Detect which cell encompasses the target text, then output its (X, Y) center coordinate. 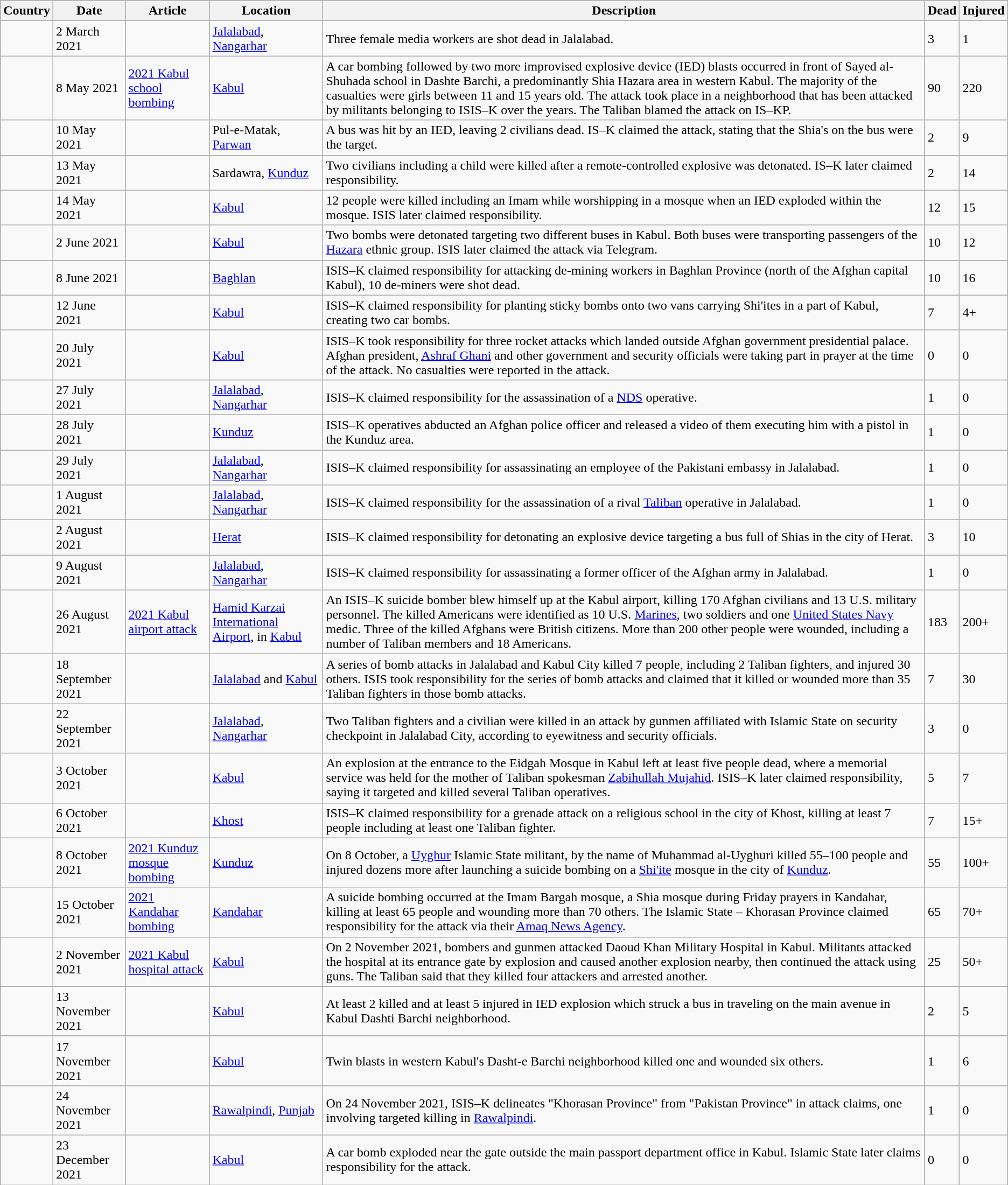
15 (983, 208)
ISIS–K claimed responsibility for the assassination of a rival Taliban operative in Jalalabad. (624, 503)
15 October 2021 (89, 912)
100+ (983, 863)
1 August 2021 (89, 503)
3 October 2021 (89, 778)
6 (983, 1061)
24 November 2021 (89, 1110)
Three female media workers are shot dead in Jalalabad. (624, 39)
22 September 2021 (89, 728)
30 (983, 679)
90 (942, 88)
2021 Kabul airport attack (167, 622)
Article (167, 11)
70+ (983, 912)
15+ (983, 821)
Herat (266, 537)
50+ (983, 962)
55 (942, 863)
25 (942, 962)
4+ (983, 312)
2 August 2021 (89, 537)
ISIS–K claimed responsibility for assassinating a former officer of the Afghan army in Jalalabad. (624, 573)
ISIS–K claimed responsibility for the assassination of a NDS operative. (624, 397)
ISIS–K claimed responsibility for detonating an explosive device targeting a bus full of Shias in the city of Herat. (624, 537)
2021 Kandahar bombing (167, 912)
ISIS–K claimed responsibility for planting sticky bombs onto two vans carrying Shi'ites in a part of Kabul, creating two car bombs. (624, 312)
16 (983, 278)
Pul-e-Matak, Parwan (266, 138)
2021 Kunduz mosque bombing (167, 863)
Twin blasts in western Kabul's Dasht-e Barchi neighborhood killed one and wounded six others. (624, 1061)
183 (942, 622)
2021 Kabul school bombing (167, 88)
9 (983, 138)
27 July 2021 (89, 397)
12 June 2021 (89, 312)
26 August 2021 (89, 622)
Country (27, 11)
20 July 2021 (89, 355)
Sardawra, Kunduz (266, 172)
13 November 2021 (89, 1011)
23 December 2021 (89, 1160)
14 (983, 172)
Hamid Karzai International Airport, in Kabul (266, 622)
10 May 2021 (89, 138)
ISIS–K claimed responsibility for assassinating an employee of the Pakistani embassy in Jalalabad. (624, 467)
6 October 2021 (89, 821)
Baghlan (266, 278)
65 (942, 912)
Dead (942, 11)
Jalalabad and Kabul (266, 679)
12 people were killed including an Imam while worshipping in a mosque when an IED exploded within the mosque. ISIS later claimed responsibility. (624, 208)
220 (983, 88)
9 August 2021 (89, 573)
28 July 2021 (89, 432)
2021 Kabul hospital attack (167, 962)
2 November 2021 (89, 962)
8 June 2021 (89, 278)
Date (89, 11)
29 July 2021 (89, 467)
17 November 2021 (89, 1061)
Kandahar (266, 912)
Description (624, 11)
Location (266, 11)
8 October 2021 (89, 863)
On 24 November 2021, ISIS–K delineates "Khorasan Province" from "Pakistan Province" in attack claims, one involving targeted killing in Rawalpindi. (624, 1110)
At least 2 killed and at least 5 injured in IED explosion which struck a bus in traveling on the main avenue in Kabul Dashti Barchi neighborhood. (624, 1011)
Injured (983, 11)
Khost (266, 821)
200+ (983, 622)
A car bomb exploded near the gate outside the main passport department office in Kabul. Islamic State later claims responsibility for the attack. (624, 1160)
ISIS–K operatives abducted an Afghan police officer and released a video of them executing him with a pistol in the Kunduz area. (624, 432)
2 June 2021 (89, 242)
14 May 2021 (89, 208)
8 May 2021 (89, 88)
18 September 2021 (89, 679)
13 May 2021 (89, 172)
Rawalpindi, Punjab (266, 1110)
A bus was hit by an IED, leaving 2 civilians dead. IS–K claimed the attack, stating that the Shia's on the bus were the target. (624, 138)
Two civilians including a child were killed after a remote-controlled explosive was detonated. IS–K later claimed responsibility. (624, 172)
2 March 2021 (89, 39)
ISIS–K claimed responsibility for attacking de-mining workers in Baghlan Province (north of the Afghan capital Kabul), 10 de-miners were shot dead. (624, 278)
